Provide the [X, Y] coordinate of the cell's center where the given text is located.  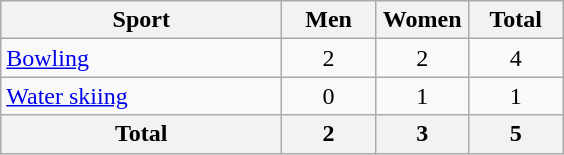
Sport [142, 20]
0 [329, 96]
4 [516, 58]
Women [422, 20]
Water skiing [142, 96]
3 [422, 134]
Men [329, 20]
Bowling [142, 58]
5 [516, 134]
